Return the [X, Y] coordinate for the center point of the cell that contains the specified text.  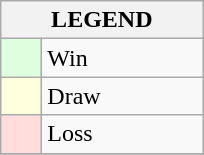
LEGEND [102, 20]
Win [122, 58]
Loss [122, 134]
Draw [122, 96]
